Scan for the cell matching the given text and deliver its (x, y) coordinate at center. 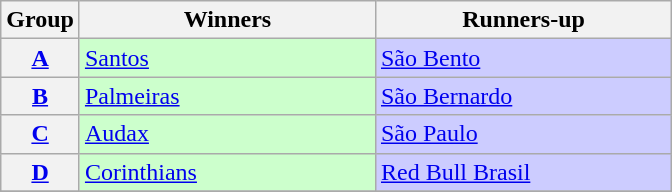
C (40, 134)
Santos (227, 58)
Runners-up (523, 20)
São Paulo (523, 134)
A (40, 58)
São Bento (523, 58)
Red Bull Brasil (523, 172)
Audax (227, 134)
Corinthians (227, 172)
Palmeiras (227, 96)
Group (40, 20)
D (40, 172)
Winners (227, 20)
B (40, 96)
São Bernardo (523, 96)
